Find where the given text appears and provide that cell's center as (x, y) coordinate. 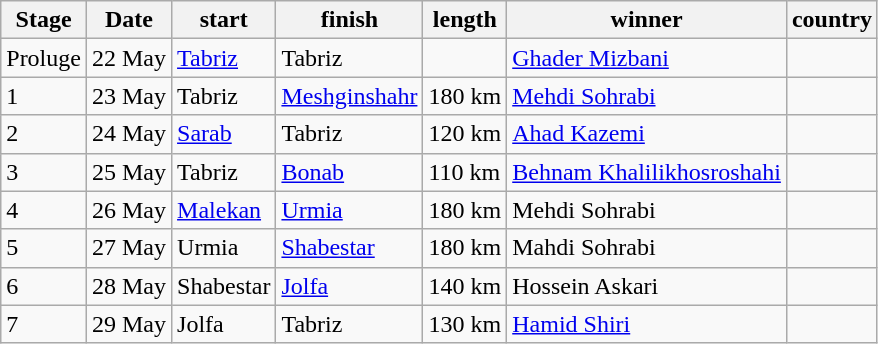
7 (44, 324)
Date (128, 20)
4 (44, 210)
Malekan (224, 210)
130 km (465, 324)
Ghader Mizbani (647, 58)
5 (44, 248)
2 (44, 134)
24 May (128, 134)
Behnam Khalilikhosroshahi (647, 172)
110 km (465, 172)
Bonab (350, 172)
Mahdi Sohrabi (647, 248)
1 (44, 96)
28 May (128, 286)
Ahad Kazemi (647, 134)
start (224, 20)
Hamid Shiri (647, 324)
winner (647, 20)
length (465, 20)
Meshginshahr (350, 96)
country (832, 20)
Stage (44, 20)
25 May (128, 172)
finish (350, 20)
Hossein Askari (647, 286)
26 May (128, 210)
22 May (128, 58)
23 May (128, 96)
27 May (128, 248)
Proluge (44, 58)
29 May (128, 324)
140 km (465, 286)
Sarab (224, 134)
6 (44, 286)
120 km (465, 134)
3 (44, 172)
